Find where the given text appears and provide that cell's center as [X, Y] coordinate. 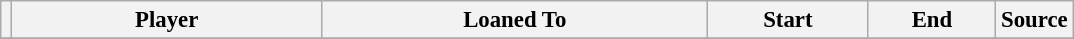
Player [166, 20]
Loaned To [515, 20]
End [932, 20]
Start [788, 20]
Source [1034, 20]
